Return (X, Y) of the center of cell containing provided text 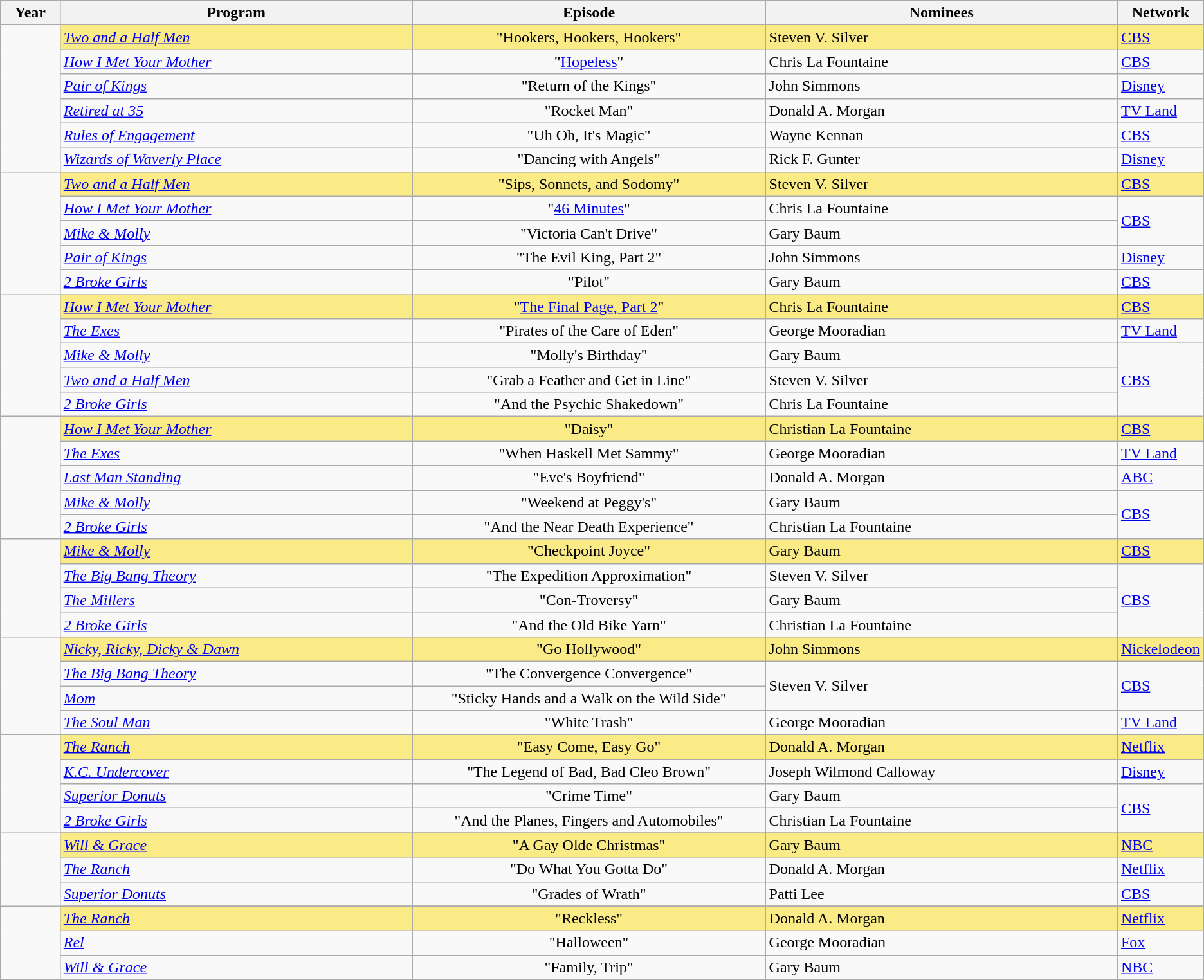
Last Man Standing (236, 478)
"And the Planes, Fingers and Automobiles" (589, 821)
"Molly's Birthday" (589, 356)
"Sticky Hands and a Walk on the Wild Side" (589, 698)
"Return of the Kings" (589, 86)
Year (30, 13)
"Sips, Sonnets, and Sodomy" (589, 184)
The Millers (236, 600)
Joseph Wilmond Calloway (942, 772)
"White Trash" (589, 723)
"The Convergence Convergence" (589, 673)
"Halloween" (589, 943)
Mom (236, 698)
"The Final Page, Part 2" (589, 307)
The Soul Man (236, 723)
"Reckless" (589, 918)
Retired at 35 (236, 111)
"Hopeless" (589, 62)
"Go Hollywood" (589, 649)
"Checkpoint Joyce" (589, 551)
"Pirates of the Care of Eden" (589, 331)
Rel (236, 943)
"Uh Oh, It's Magic" (589, 135)
"Dancing with Angels" (589, 159)
Network (1160, 13)
"The Expedition Approximation" (589, 576)
Rick F. Gunter (942, 159)
"Pilot" (589, 282)
Nicky, Ricky, Dicky & Dawn (236, 649)
Wizards of Waverly Place (236, 159)
Wayne Kennan (942, 135)
K.C. Undercover (236, 772)
Nickelodeon (1160, 649)
"Crime Time" (589, 796)
ABC (1160, 478)
"Grades of Wrath" (589, 894)
"Con-Troversy" (589, 600)
"Eve's Boyfriend" (589, 478)
"Daisy" (589, 429)
"Hookers, Hookers, Hookers" (589, 37)
"Victoria Can't Drive" (589, 233)
"The Evil King, Part 2" (589, 257)
"Grab a Feather and Get in Line" (589, 380)
"And the Psychic Shakedown" (589, 404)
"Weekend at Peggy's" (589, 502)
Fox (1160, 943)
"Do What You Gotta Do" (589, 869)
"And the Near Death Experience" (589, 527)
"And the Old Bike Yarn" (589, 624)
Program (236, 13)
"When Haskell Met Sammy" (589, 453)
"The Legend of Bad, Bad Cleo Brown" (589, 772)
"Family, Trip" (589, 967)
"Easy Come, Easy Go" (589, 747)
Nominees (942, 13)
"A Gay Olde Christmas" (589, 845)
"Rocket Man" (589, 111)
Rules of Engagement (236, 135)
"46 Minutes" (589, 208)
Episode (589, 13)
Patti Lee (942, 894)
